Return [X, Y] of the center of cell containing provided text 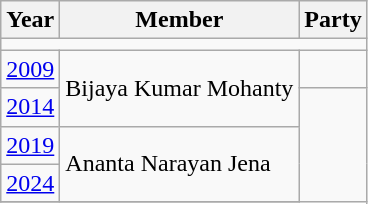
Bijaya Kumar Mohanty [180, 88]
Member [180, 20]
Party [333, 20]
2024 [30, 183]
2019 [30, 145]
Year [30, 20]
Ananta Narayan Jena [180, 164]
2014 [30, 107]
2009 [30, 69]
